Output the [x, y] coordinate of the center of the cell containing the given text.  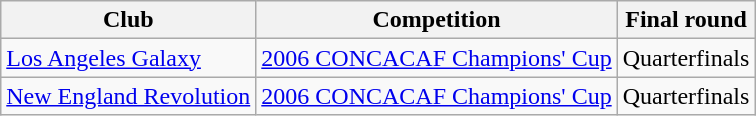
Final round [686, 20]
Competition [436, 20]
Club [128, 20]
Los Angeles Galaxy [128, 58]
New England Revolution [128, 96]
